Locate the cell with the specified text and output its (x, y) center coordinate. 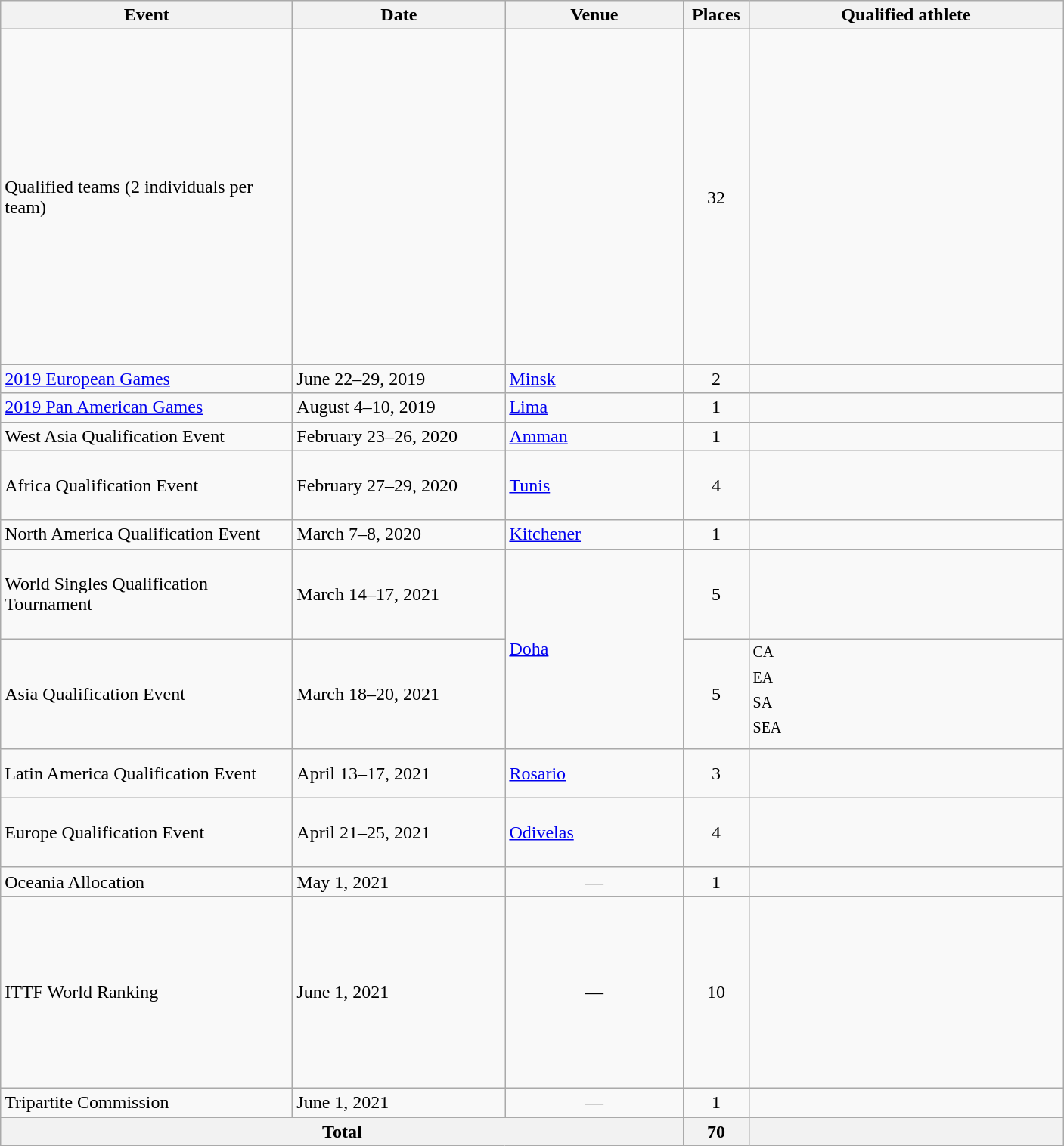
2 (716, 379)
February 27–29, 2020 (399, 485)
May 1, 2021 (399, 881)
Tripartite Commission (147, 1103)
Lima (594, 407)
Places (716, 15)
Date (399, 15)
2019 Pan American Games (147, 407)
10 (716, 992)
Event (147, 15)
Minsk (594, 379)
Amman (594, 436)
World Singles Qualification Tournament (147, 594)
3 (716, 773)
32 (716, 197)
Tunis (594, 485)
70 (716, 1132)
March 14–17, 2021 (399, 594)
Venue (594, 15)
Qualified athlete (906, 15)
Europe Qualification Event (147, 832)
Latin America Qualification Event (147, 773)
April 21–25, 2021 (399, 832)
March 18–20, 2021 (399, 694)
2019 European Games (147, 379)
February 23–26, 2020 (399, 436)
March 7–8, 2020 (399, 534)
CAEASASEA (906, 694)
North America Qualification Event (147, 534)
Total (342, 1132)
Rosario (594, 773)
Africa Qualification Event (147, 485)
August 4–10, 2019 (399, 407)
Doha (594, 649)
April 13–17, 2021 (399, 773)
Kitchener (594, 534)
Asia Qualification Event (147, 694)
Qualified teams (2 individuals per team) (147, 197)
ITTF World Ranking (147, 992)
Oceania Allocation (147, 881)
June 22–29, 2019 (399, 379)
West Asia Qualification Event (147, 436)
Odivelas (594, 832)
